Extract the (X, Y) coordinate from the center of the cell holding the provided text.  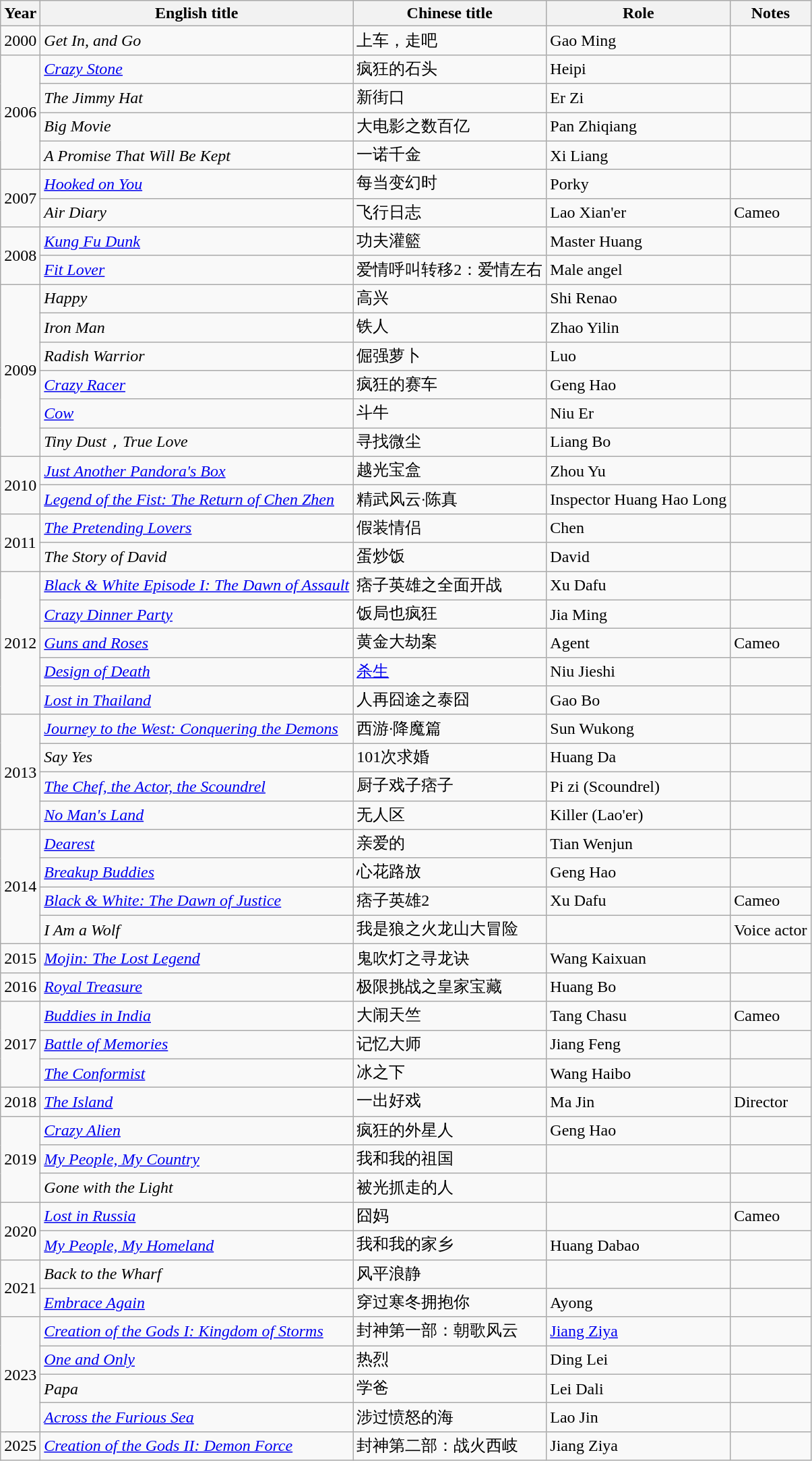
Agent (639, 643)
Ding Lei (639, 1360)
2021 (20, 1288)
疯狂的石头 (450, 69)
Cow (197, 414)
疯狂的外星人 (450, 1131)
2017 (20, 1045)
Journey to the West: Conquering the Demons (197, 729)
大闹天竺 (450, 1016)
饭局也疯狂 (450, 615)
Happy (197, 299)
亲爱的 (450, 844)
Lao Xian'er (639, 213)
Mojin: The Lost Legend (197, 958)
飞行日志 (450, 213)
Hooked on You (197, 185)
2009 (20, 371)
心花路放 (450, 872)
Pan Zhiqiang (639, 127)
无人区 (450, 815)
Black & White: The Dawn of Justice (197, 902)
Crazy Dinner Party (197, 615)
冰之下 (450, 1073)
Crazy Racer (197, 385)
我和我的祖国 (450, 1159)
Lei Dali (639, 1388)
My People, My Homeland (197, 1245)
Lao Jin (639, 1418)
每当变幻时 (450, 185)
一出好戏 (450, 1102)
2019 (20, 1159)
Tang Chasu (639, 1016)
Notes (771, 13)
Liang Bo (639, 442)
Niu Jieshi (639, 671)
Tiny Dust，True Love (197, 442)
Big Movie (197, 127)
Breakup Buddies (197, 872)
Luo (639, 356)
新街口 (450, 98)
The Island (197, 1102)
Radish Warrior (197, 356)
精武风云·陈真 (450, 500)
The Story of David (197, 557)
黄金大劫案 (450, 643)
杀生 (450, 671)
2012 (20, 643)
厨子戏子痞子 (450, 786)
Battle of Memories (197, 1045)
Role (639, 13)
西游·降魔篇 (450, 729)
No Man's Land (197, 815)
Design of Death (197, 671)
被光抓走的人 (450, 1187)
Porky (639, 185)
功夫灌籃 (450, 241)
2000 (20, 40)
Chen (639, 528)
I Am a Wolf (197, 930)
封神第一部：朝歌风云 (450, 1332)
Black & White Episode I: The Dawn of Assault (197, 586)
The Conformist (197, 1073)
大电影之数百亿 (450, 127)
Year (20, 13)
铁人 (450, 328)
Tian Wenjun (639, 844)
2007 (20, 198)
风平浪静 (450, 1274)
101次求婚 (450, 757)
Creation of the Gods II: Demon Force (197, 1446)
Gao Bo (639, 701)
涉过愤怒的海 (450, 1418)
Killer (Lao'er) (639, 815)
Huang Dabao (639, 1245)
Er Zi (639, 98)
Just Another Pandora's Box (197, 470)
记忆大师 (450, 1045)
Shi Renao (639, 299)
Inspector Huang Hao Long (639, 500)
The Jimmy Hat (197, 98)
Back to the Wharf (197, 1274)
Creation of the Gods I: Kingdom of Storms (197, 1332)
Wang Kaixuan (639, 958)
Gone with the Light (197, 1187)
寻找微尘 (450, 442)
2006 (20, 112)
One and Only (197, 1360)
热烈 (450, 1360)
Royal Treasure (197, 987)
My People, My Country (197, 1159)
The Chef, the Actor, the Scoundrel (197, 786)
Crazy Alien (197, 1131)
Dearest (197, 844)
学爸 (450, 1388)
Ma Jin (639, 1102)
2018 (20, 1102)
疯狂的赛车 (450, 385)
越光宝盒 (450, 470)
极限挑战之皇家宝藏 (450, 987)
The Pretending Lovers (197, 528)
Buddies in India (197, 1016)
Niu Er (639, 414)
Kung Fu Dunk (197, 241)
Iron Man (197, 328)
2013 (20, 772)
Jia Ming (639, 615)
Lost in Thailand (197, 701)
斗牛 (450, 414)
Zhou Yu (639, 470)
痞子英雄之全面开战 (450, 586)
上车，走吧 (450, 40)
Guns and Roses (197, 643)
2023 (20, 1374)
我是狼之火龙山大冒险 (450, 930)
Legend of the Fist: The Return of Chen Zhen (197, 500)
穿过寒冬拥抱你 (450, 1303)
David (639, 557)
2010 (20, 485)
Master Huang (639, 241)
爱情呼叫转移2：爱情左右 (450, 270)
Wang Haibo (639, 1073)
假装情侣 (450, 528)
2016 (20, 987)
蛋炒饭 (450, 557)
倔强萝卜 (450, 356)
Xi Liang (639, 155)
Get In, and Go (197, 40)
Huang Bo (639, 987)
Zhao Yilin (639, 328)
2011 (20, 542)
Heipi (639, 69)
封神第二部：战火西岐 (450, 1446)
Huang Da (639, 757)
Papa (197, 1388)
English title (197, 13)
2015 (20, 958)
Pi zi (Scoundrel) (639, 786)
2014 (20, 887)
Air Diary (197, 213)
Ayong (639, 1303)
2025 (20, 1446)
囧妈 (450, 1217)
我和我的家乡 (450, 1245)
Sun Wukong (639, 729)
Voice actor (771, 930)
一诺千金 (450, 155)
Embrace Again (197, 1303)
Say Yes (197, 757)
Fit Lover (197, 270)
人再囧途之泰囧 (450, 701)
A Promise That Will Be Kept (197, 155)
2008 (20, 256)
Across the Furious Sea (197, 1418)
Lost in Russia (197, 1217)
2020 (20, 1231)
Director (771, 1102)
Chinese title (450, 13)
Gao Ming (639, 40)
Crazy Stone (197, 69)
Male angel (639, 270)
痞子英雄2 (450, 902)
Jiang Feng (639, 1045)
高兴 (450, 299)
鬼吹灯之寻龙诀 (450, 958)
